Return [x, y] of the center of cell containing provided text 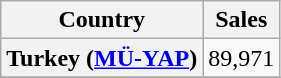
Country [102, 20]
Turkey (MÜ-YAP) [102, 58]
Sales [242, 20]
89,971 [242, 58]
